Provide the [X, Y] coordinate of the cell's center where the given text is located.  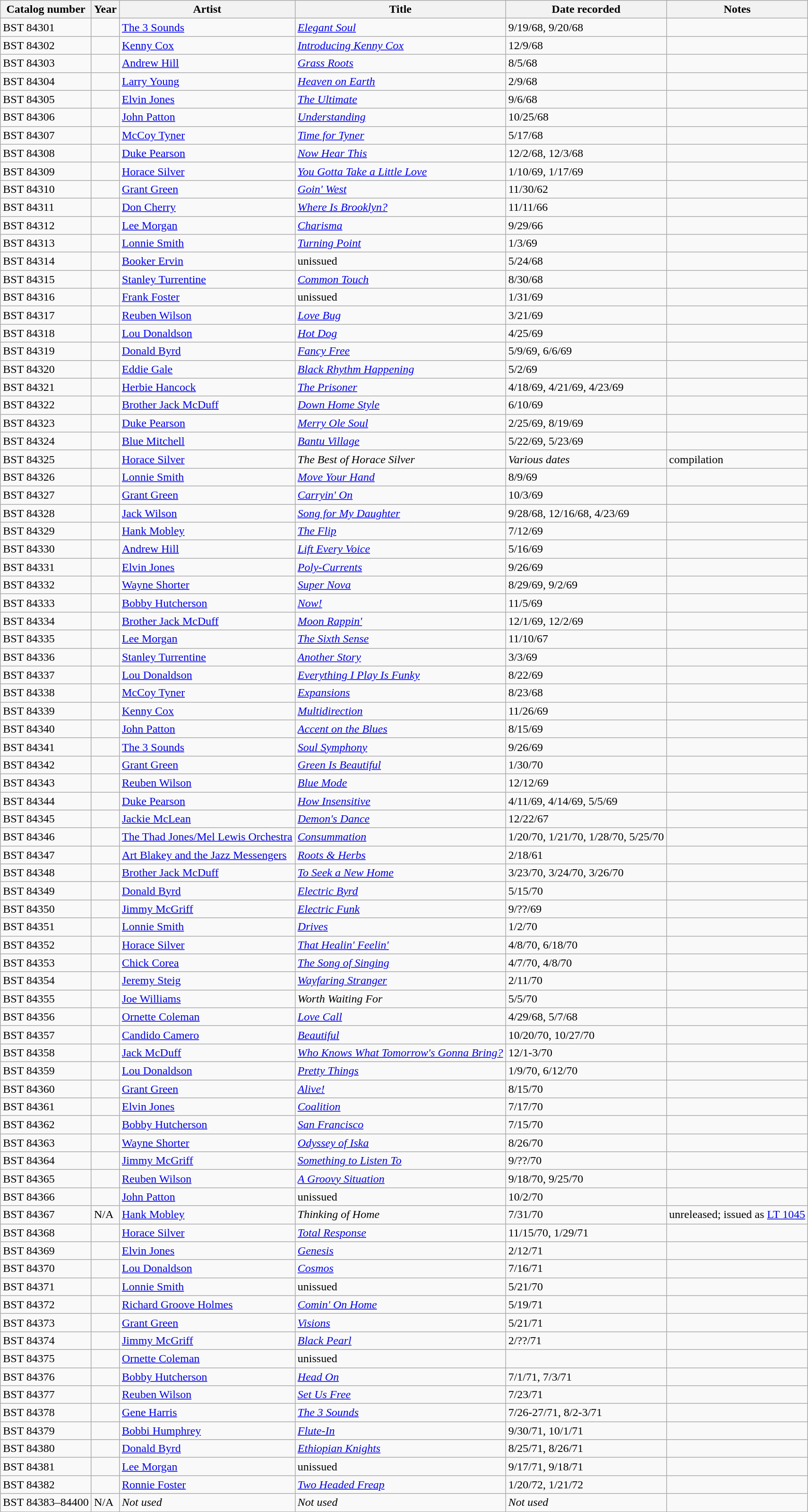
Title [400, 9]
unreleased; issued as LT 1045 [737, 1215]
Frank Foster [207, 297]
4/11/69, 4/14/69, 5/5/69 [586, 801]
BST 84378 [46, 1413]
Visions [400, 1322]
You Gotta Take a Little Love [400, 171]
Total Response [400, 1233]
Flute-In [400, 1431]
Down Home Style [400, 405]
Cosmos [400, 1269]
Roots & Herbs [400, 855]
Goin' West [400, 189]
BST 84319 [46, 351]
4/7/70, 4/8/70 [586, 963]
9/30/71, 10/1/71 [586, 1431]
3/21/69 [586, 315]
BST 84331 [46, 567]
Understanding [400, 117]
12/1/69, 12/2/69 [586, 621]
Date recorded [586, 9]
BST 84361 [46, 1107]
Year [105, 9]
9/??/69 [586, 909]
Set Us Free [400, 1395]
BST 84367 [46, 1215]
Turning Point [400, 243]
Larry Young [207, 81]
BST 84313 [46, 243]
To Seek a New Home [400, 873]
Wayfaring Stranger [400, 981]
BST 84337 [46, 675]
BST 84329 [46, 531]
8/25/71, 8/26/71 [586, 1449]
BST 84381 [46, 1467]
1/20/70, 1/21/70, 1/28/70, 5/25/70 [586, 837]
BST 84353 [46, 963]
7/26-27/71, 8/2-3/71 [586, 1413]
9/19/68, 9/20/68 [586, 27]
11/5/69 [586, 603]
4/29/68, 5/7/68 [586, 1017]
BST 84365 [46, 1179]
7/15/70 [586, 1125]
Elegant Soul [400, 27]
Jack McDuff [207, 1053]
Notes [737, 9]
Merry Ole Soul [400, 423]
BST 84355 [46, 999]
5/19/71 [586, 1305]
2/25/69, 8/19/69 [586, 423]
BST 84344 [46, 801]
9/??/70 [586, 1161]
5/2/69 [586, 369]
BST 84363 [46, 1143]
BST 84382 [46, 1485]
Black Rhythm Happening [400, 369]
BST 84305 [46, 99]
How Insensitive [400, 801]
Thinking of Home [400, 1215]
5/17/68 [586, 135]
Blue Mitchell [207, 441]
3/3/69 [586, 657]
5/9/69, 6/6/69 [586, 351]
8/29/69, 9/2/69 [586, 585]
A Groovy Situation [400, 1179]
Something to Listen To [400, 1161]
Lift Every Voice [400, 549]
2/12/71 [586, 1251]
BST 84333 [46, 603]
BST 84383–84400 [46, 1503]
10/2/70 [586, 1197]
Catalog number [46, 9]
Don Cherry [207, 207]
Heaven on Earth [400, 81]
9/28/68, 12/16/68, 4/23/69 [586, 513]
1/2/70 [586, 927]
10/3/69 [586, 495]
Poly-Currents [400, 567]
Jackie McLean [207, 819]
Now Hear This [400, 153]
BST 84374 [46, 1340]
Artist [207, 9]
BST 84357 [46, 1035]
The Flip [400, 531]
Who Knows What Tomorrow's Gonna Bring? [400, 1053]
Richard Groove Holmes [207, 1305]
BST 84340 [46, 729]
2/9/68 [586, 81]
9/6/68 [586, 99]
8/22/69 [586, 675]
9/18/70, 9/25/70 [586, 1179]
BST 84356 [46, 1017]
1/31/69 [586, 297]
BST 84338 [46, 693]
BST 84364 [46, 1161]
Song for My Daughter [400, 513]
5/15/70 [586, 891]
BST 84311 [46, 207]
Jack Wilson [207, 513]
BST 84376 [46, 1377]
BST 84377 [46, 1395]
BST 84330 [46, 549]
BST 84341 [46, 747]
5/16/69 [586, 549]
BST 84359 [46, 1071]
7/16/71 [586, 1269]
BST 84326 [46, 477]
6/10/69 [586, 405]
BST 84370 [46, 1269]
7/12/69 [586, 531]
BST 84372 [46, 1305]
12/9/68 [586, 45]
BST 84380 [46, 1449]
Beautiful [400, 1035]
BST 84348 [46, 873]
4/25/69 [586, 333]
BST 84342 [46, 765]
Introducing Kenny Cox [400, 45]
BST 84349 [46, 891]
Gene Harris [207, 1413]
Coalition [400, 1107]
11/15/70, 1/29/71 [586, 1233]
8/30/68 [586, 279]
BST 84308 [46, 153]
BST 84320 [46, 369]
Hot Dog [400, 333]
BST 84327 [46, 495]
5/21/70 [586, 1287]
BST 84328 [46, 513]
2/18/61 [586, 855]
Head On [400, 1377]
Accent on the Blues [400, 729]
Bantu Village [400, 441]
BST 84373 [46, 1322]
8/5/68 [586, 63]
1/9/70, 6/12/70 [586, 1071]
Charisma [400, 225]
BST 84343 [46, 783]
compilation [737, 459]
Where Is Brooklyn? [400, 207]
Carryin' On [400, 495]
8/15/69 [586, 729]
BST 84352 [46, 945]
1/20/72, 1/21/72 [586, 1485]
1/3/69 [586, 243]
Alive! [400, 1089]
BST 84345 [46, 819]
BST 84321 [46, 387]
Blue Mode [400, 783]
7/17/70 [586, 1107]
BST 84325 [46, 459]
Expansions [400, 693]
BST 84334 [46, 621]
7/31/70 [586, 1215]
BST 84318 [46, 333]
The Prisoner [400, 387]
Ronnie Foster [207, 1485]
BST 84314 [46, 261]
Moon Rappin' [400, 621]
Soul Symphony [400, 747]
BST 84346 [46, 837]
BST 84309 [46, 171]
1/30/70 [586, 765]
BST 84368 [46, 1233]
Love Bug [400, 315]
The Sixth Sense [400, 639]
8/23/68 [586, 693]
Genesis [400, 1251]
Odyssey of Iska [400, 1143]
4/8/70, 6/18/70 [586, 945]
12/12/69 [586, 783]
Time for Tyner [400, 135]
Ethiopian Knights [400, 1449]
12/1-3/70 [586, 1053]
BST 84312 [46, 225]
Worth Waiting For [400, 999]
Fancy Free [400, 351]
Booker Ervin [207, 261]
9/29/66 [586, 225]
That Healin' Feelin' [400, 945]
BST 84307 [46, 135]
BST 84350 [46, 909]
San Francisco [400, 1125]
4/18/69, 4/21/69, 4/23/69 [586, 387]
11/26/69 [586, 711]
3/23/70, 3/24/70, 3/26/70 [586, 873]
Multidirection [400, 711]
5/22/69, 5/23/69 [586, 441]
Demon's Dance [400, 819]
12/22/67 [586, 819]
5/24/68 [586, 261]
2/??/71 [586, 1340]
5/5/70 [586, 999]
7/23/71 [586, 1395]
BST 84317 [46, 315]
8/26/70 [586, 1143]
BST 84339 [46, 711]
BST 84379 [46, 1431]
11/10/67 [586, 639]
Consummation [400, 837]
5/21/71 [586, 1322]
The Ultimate [400, 99]
2/11/70 [586, 981]
BST 84369 [46, 1251]
BST 84310 [46, 189]
BST 84351 [46, 927]
Move Your Hand [400, 477]
BST 84336 [46, 657]
BST 84301 [46, 27]
8/15/70 [586, 1089]
Candido Camero [207, 1035]
BST 84322 [46, 405]
7/1/71, 7/3/71 [586, 1377]
Pretty Things [400, 1071]
Black Pearl [400, 1340]
BST 84375 [46, 1358]
Everything I Play Is Funky [400, 675]
10/20/70, 10/27/70 [586, 1035]
Joe Williams [207, 999]
BST 84304 [46, 81]
BST 84315 [46, 279]
BST 84371 [46, 1287]
Jeremy Steig [207, 981]
Electric Byrd [400, 891]
BST 84366 [46, 1197]
Various dates [586, 459]
Love Call [400, 1017]
The Best of Horace Silver [400, 459]
1/10/69, 1/17/69 [586, 171]
Grass Roots [400, 63]
11/30/62 [586, 189]
BST 84332 [46, 585]
BST 84324 [46, 441]
BST 84316 [46, 297]
The Thad Jones/Mel Lewis Orchestra [207, 837]
Eddie Gale [207, 369]
BST 84306 [46, 117]
BST 84354 [46, 981]
BST 84358 [46, 1053]
Herbie Hancock [207, 387]
The Song of Singing [400, 963]
Now! [400, 603]
Drives [400, 927]
Green Is Beautiful [400, 765]
Common Touch [400, 279]
12/2/68, 12/3/68 [586, 153]
BST 84303 [46, 63]
9/17/71, 9/18/71 [586, 1467]
10/25/68 [586, 117]
BST 84360 [46, 1089]
Two Headed Freap [400, 1485]
Another Story [400, 657]
Art Blakey and the Jazz Messengers [207, 855]
BST 84362 [46, 1125]
BST 84347 [46, 855]
BST 84323 [46, 423]
Super Nova [400, 585]
Comin' On Home [400, 1305]
BST 84302 [46, 45]
BST 84335 [46, 639]
Chick Corea [207, 963]
Electric Funk [400, 909]
11/11/66 [586, 207]
Bobbi Humphrey [207, 1431]
8/9/69 [586, 477]
